Pinpoint the cell where the given text exists, returning its (X, Y) midpoint coordinate. 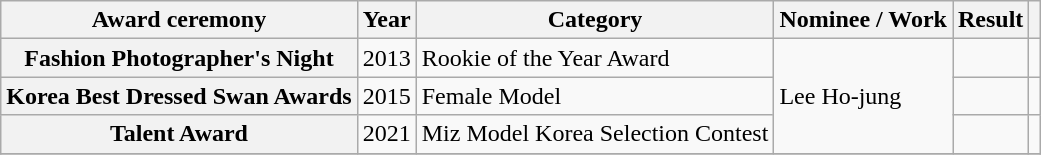
2021 (386, 134)
Award ceremony (179, 20)
Female Model (595, 96)
Category (595, 20)
Result (990, 20)
Miz Model Korea Selection Contest (595, 134)
2013 (386, 58)
Korea Best Dressed Swan Awards (179, 96)
Rookie of the Year Award (595, 58)
2015 (386, 96)
Fashion Photographer's Night (179, 58)
Lee Ho-jung (864, 96)
Nominee / Work (864, 20)
Talent Award (179, 134)
Year (386, 20)
